For the text-containing cell, return its midpoint in [X, Y] coordinate format. 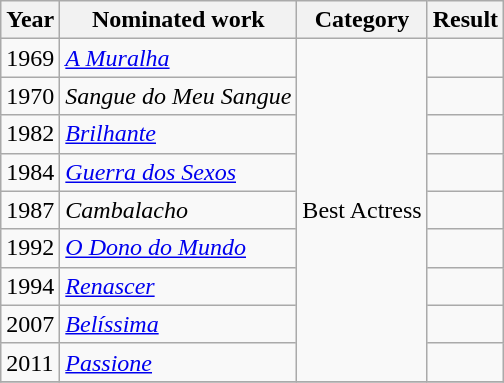
O Dono do Mundo [178, 248]
Category [362, 20]
1992 [30, 248]
Year [30, 20]
Belíssima [178, 324]
1987 [30, 210]
1969 [30, 58]
Result [465, 20]
Sangue do Meu Sangue [178, 96]
1970 [30, 96]
A Muralha [178, 58]
Renascer [178, 286]
Cambalacho [178, 210]
1994 [30, 286]
2011 [30, 362]
2007 [30, 324]
1984 [30, 172]
1982 [30, 134]
Guerra dos Sexos [178, 172]
Nominated work [178, 20]
Passione [178, 362]
Best Actress [362, 210]
Brilhante [178, 134]
